Provide the (x, y) coordinate of the cell's center where the given text is located.  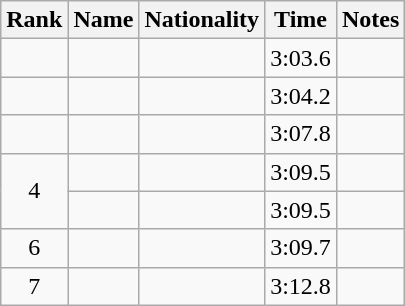
4 (34, 191)
Notes (370, 20)
3:07.8 (301, 134)
3:04.2 (301, 96)
3:03.6 (301, 58)
3:09.7 (301, 248)
Time (301, 20)
3:12.8 (301, 286)
Name (104, 20)
Nationality (202, 20)
7 (34, 286)
Rank (34, 20)
6 (34, 248)
